From the cell containing the given text, extract its center point as (X, Y) coordinate. 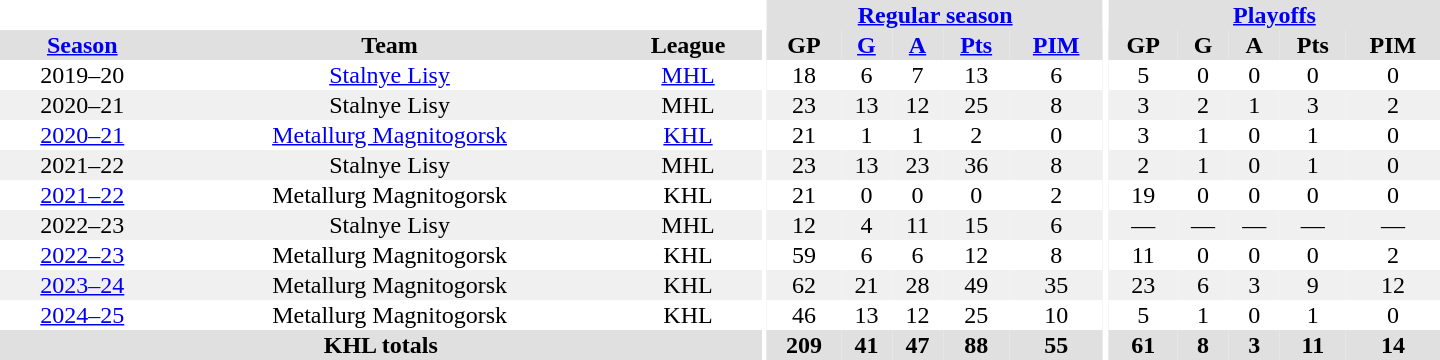
Season (82, 45)
Team (390, 45)
14 (1393, 345)
41 (866, 345)
18 (804, 75)
62 (804, 285)
9 (1313, 285)
2019–20 (82, 75)
209 (804, 345)
49 (976, 285)
59 (804, 255)
2024–25 (82, 315)
88 (976, 345)
46 (804, 315)
35 (1056, 285)
KHL totals (380, 345)
Playoffs (1274, 15)
36 (976, 165)
7 (918, 75)
10 (1056, 315)
2023–24 (82, 285)
15 (976, 225)
61 (1144, 345)
4 (866, 225)
28 (918, 285)
19 (1144, 195)
Regular season (935, 15)
47 (918, 345)
League (688, 45)
55 (1056, 345)
